Extract the (X, Y) coordinate from the center of the cell holding the provided text.  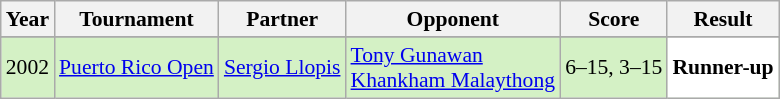
Puerto Rico Open (136, 68)
Result (722, 19)
Partner (282, 19)
2002 (28, 68)
Score (614, 19)
Tony Gunawan Khankham Malaythong (454, 68)
Runner-up (722, 68)
Tournament (136, 19)
Sergio Llopis (282, 68)
Opponent (454, 19)
6–15, 3–15 (614, 68)
Year (28, 19)
